Locate the cell with the specified text and output its (x, y) center coordinate. 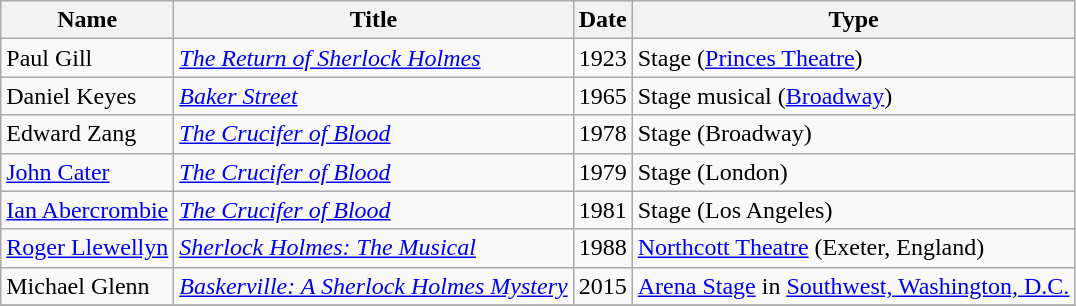
Baker Street (374, 96)
1923 (602, 58)
1965 (602, 96)
Baskerville: A Sherlock Holmes Mystery (374, 286)
Edward Zang (88, 134)
Stage (Broadway) (854, 134)
Ian Abercrombie (88, 210)
2015 (602, 286)
Name (88, 20)
Paul Gill (88, 58)
Sherlock Holmes: The Musical (374, 248)
Arena Stage in Southwest, Washington, D.C. (854, 286)
Michael Glenn (88, 286)
Stage musical (Broadway) (854, 96)
Type (854, 20)
Roger Llewellyn (88, 248)
Date (602, 20)
The Return of Sherlock Holmes (374, 58)
1981 (602, 210)
Daniel Keyes (88, 96)
1988 (602, 248)
John Cater (88, 172)
Stage (Princes Theatre) (854, 58)
Northcott Theatre (Exeter, England) (854, 248)
Stage (Los Angeles) (854, 210)
1978 (602, 134)
1979 (602, 172)
Title (374, 20)
Stage (London) (854, 172)
